Search for the cell housing the specified text and yield its (x, y) center coordinate. 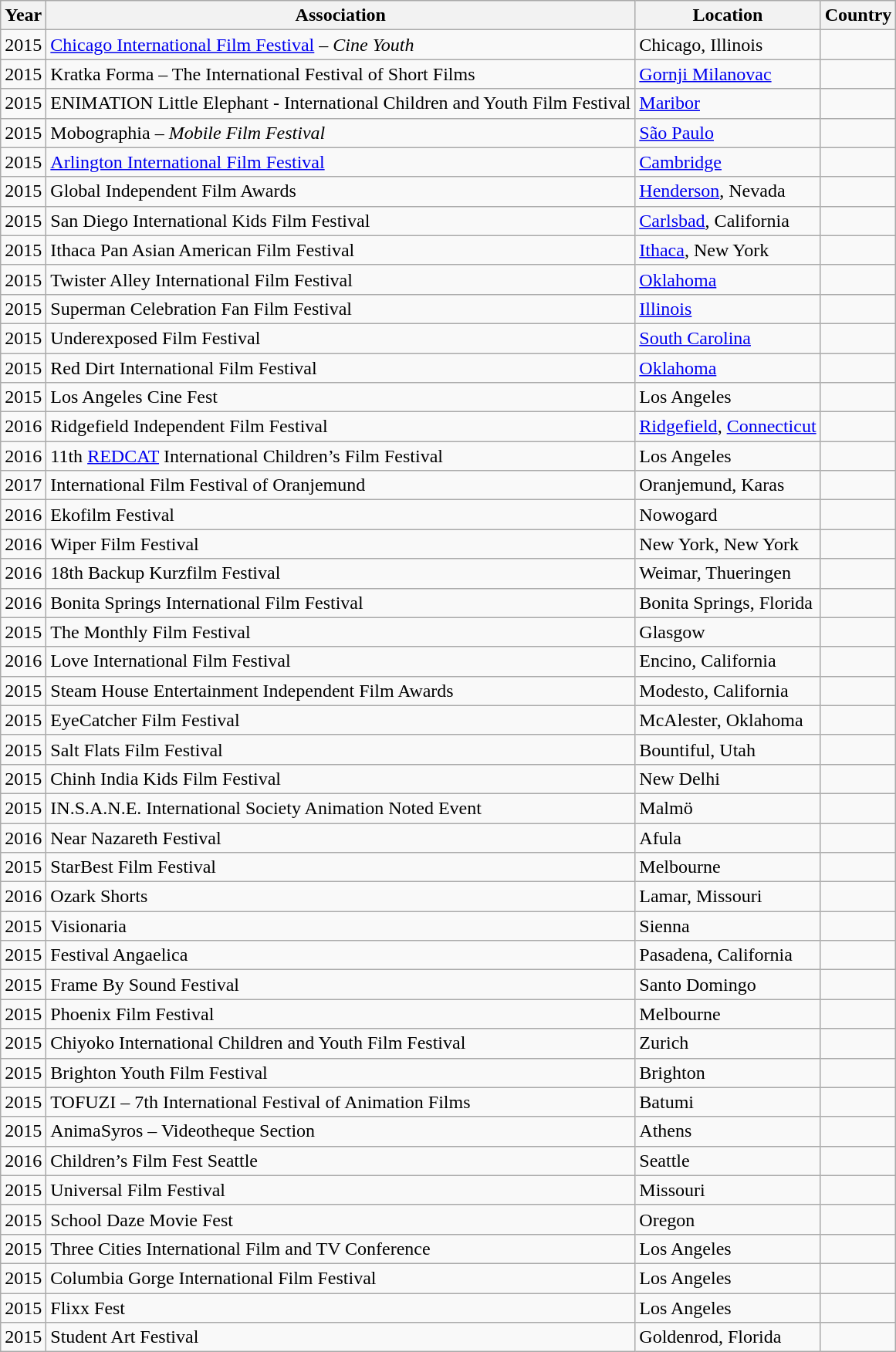
Country (858, 15)
Chicago International Film Festival – Cine Youth (341, 45)
18th Backup Kurzfilm Festival (341, 573)
São Paulo (728, 133)
New York, New York (728, 544)
Arlington International Film Festival (341, 162)
Love International Film Festival (341, 661)
EyeCatcher Film Festival (341, 720)
Near Nazareth Festival (341, 837)
Universal Film Festival (341, 1190)
Steam House Entertainment Independent Film Awards (341, 691)
Missouri (728, 1190)
Henderson, Nevada (728, 191)
Red Dirt International Film Festival (341, 368)
Maribor (728, 103)
Athens (728, 1131)
Ithaca, New York (728, 250)
Oranjemund, Karas (728, 485)
Underexposed Film Festival (341, 338)
Wiper Film Festival (341, 544)
11th REDCAT International Children’s Film Festival (341, 456)
Chiyoko International Children and Youth Film Festival (341, 1043)
South Carolina (728, 338)
Twister Alley International Film Festival (341, 279)
Ekofilm Festival (341, 515)
Frame By Sound Festival (341, 985)
Brighton Youth Film Festival (341, 1073)
Batumi (728, 1102)
Flixx Fest (341, 1308)
Kratka Forma – The International Festival of Short Films (341, 74)
Malmö (728, 808)
Ridgefield, Connecticut (728, 427)
Bountiful, Utah (728, 749)
Carlsbad, California (728, 221)
San Diego International Kids Film Festival (341, 221)
ENIMATION Little Elephant - International Children and Youth Film Festival (341, 103)
TOFUZI – 7th International Festival of Animation Films (341, 1102)
Children’s Film Fest Seattle (341, 1161)
2017 (23, 485)
Location (728, 15)
Salt Flats Film Festival (341, 749)
Nowogard (728, 515)
Student Art Festival (341, 1337)
AnimaSyros – Videotheque Section (341, 1131)
Encino, California (728, 661)
Chinh India Kids Film Festival (341, 779)
IN.S.A.N.E. International Society Animation Noted Event (341, 808)
Ozark Shorts (341, 897)
Oregon (728, 1219)
Bonita Springs International Film Festival (341, 603)
Visionaria (341, 926)
Santo Domingo (728, 985)
Year (23, 15)
Modesto, California (728, 691)
Bonita Springs, Florida (728, 603)
Cambridge (728, 162)
Festival Angaelica (341, 955)
Glasgow (728, 632)
Ridgefield Independent Film Festival (341, 427)
Afula (728, 837)
Ithaca Pan Asian American Film Festival (341, 250)
Three Cities International Film and TV Conference (341, 1249)
Phoenix Film Festival (341, 1014)
The Monthly Film Festival (341, 632)
Pasadena, California (728, 955)
McAlester, Oklahoma (728, 720)
International Film Festival of Oranjemund (341, 485)
Goldenrod, Florida (728, 1337)
Seattle (728, 1161)
Global Independent Film Awards (341, 191)
Lamar, Missouri (728, 897)
Columbia Gorge International Film Festival (341, 1278)
School Daze Movie Fest (341, 1219)
Chicago, Illinois (728, 45)
StarBest Film Festival (341, 867)
Brighton (728, 1073)
Superman Celebration Fan Film Festival (341, 309)
Illinois (728, 309)
New Delhi (728, 779)
Zurich (728, 1043)
Sienna (728, 926)
Weimar, Thueringen (728, 573)
Los Angeles Cine Fest (341, 397)
Association (341, 15)
Mobographia – Mobile Film Festival (341, 133)
Gornji Milanovac (728, 74)
